Locate the cell with the specified text and output its (x, y) center coordinate. 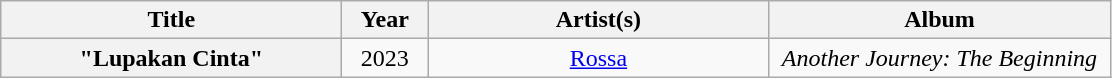
Rossa (598, 58)
Artist(s) (598, 20)
Title (172, 20)
Album (940, 20)
Year (385, 20)
2023 (385, 58)
Another Journey: The Beginning (940, 58)
"Lupakan Cinta" (172, 58)
